Search for the cell housing the specified text and yield its [x, y] center coordinate. 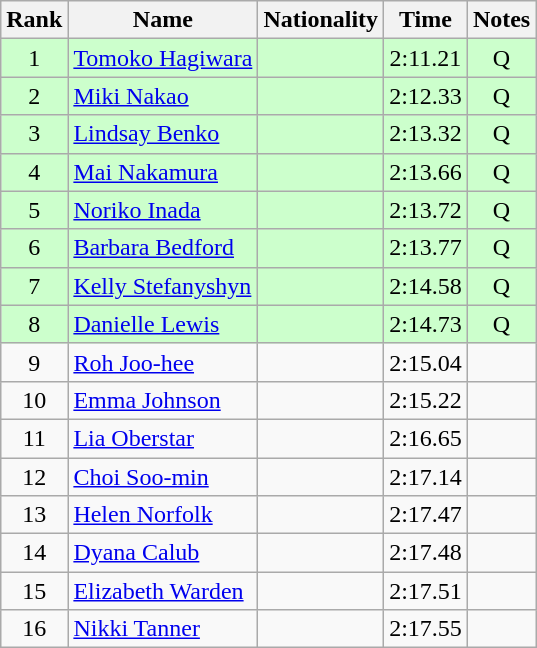
2:13.77 [426, 248]
2:11.21 [426, 58]
3 [34, 134]
2:13.66 [426, 172]
Helen Norfolk [163, 515]
Nikki Tanner [163, 629]
9 [34, 362]
2:17.47 [426, 515]
Lindsay Benko [163, 134]
2:14.58 [426, 286]
13 [34, 515]
7 [34, 286]
2:13.72 [426, 210]
2:12.33 [426, 96]
Kelly Stefanyshyn [163, 286]
Elizabeth Warden [163, 591]
Danielle Lewis [163, 324]
8 [34, 324]
Choi Soo-min [163, 477]
Lia Oberstar [163, 438]
Miki Nakao [163, 96]
6 [34, 248]
Emma Johnson [163, 400]
Noriko Inada [163, 210]
10 [34, 400]
14 [34, 553]
2:17.14 [426, 477]
Barbara Bedford [163, 248]
2 [34, 96]
5 [34, 210]
Mai Nakamura [163, 172]
2:15.22 [426, 400]
4 [34, 172]
2:15.04 [426, 362]
16 [34, 629]
Roh Joo-hee [163, 362]
2:13.32 [426, 134]
2:17.51 [426, 591]
1 [34, 58]
2:16.65 [426, 438]
Notes [501, 20]
12 [34, 477]
2:17.55 [426, 629]
Tomoko Hagiwara [163, 58]
2:14.73 [426, 324]
Nationality [321, 20]
Rank [34, 20]
2:17.48 [426, 553]
Name [163, 20]
Time [426, 20]
15 [34, 591]
Dyana Calub [163, 553]
11 [34, 438]
